Detect which cell encompasses the target text, then output its (x, y) center coordinate. 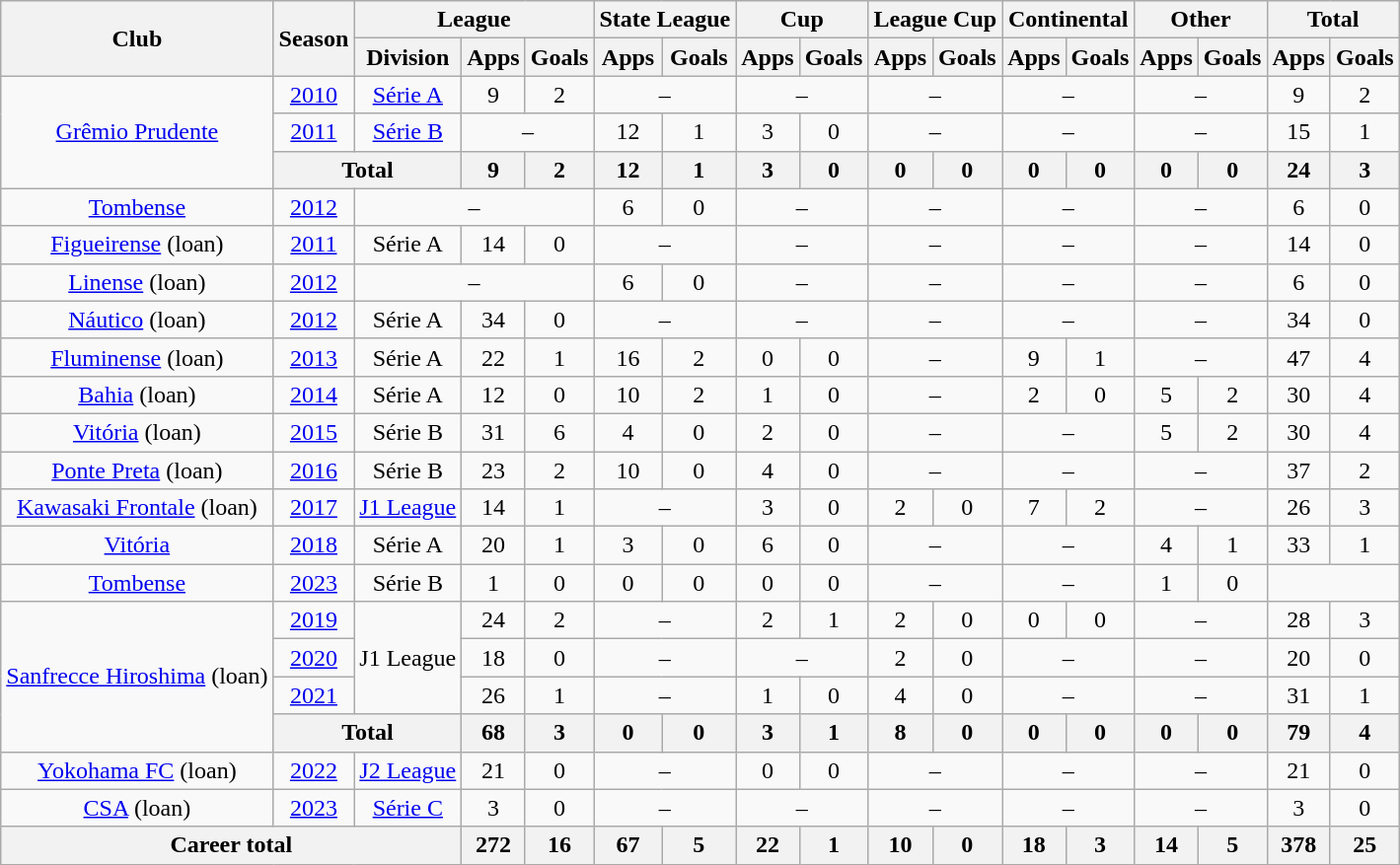
378 (1298, 845)
2013 (314, 357)
2022 (314, 770)
28 (1298, 620)
47 (1298, 357)
Náutico (loan) (137, 320)
Vitória (loan) (137, 432)
Sanfrecce Hiroshima (loan) (137, 677)
Linense (loan) (137, 282)
Fluminense (loan) (137, 357)
2015 (314, 432)
Grêmio Prudente (137, 132)
Cup (802, 20)
2021 (314, 695)
68 (493, 733)
Continental (1068, 20)
Yokohama FC (loan) (137, 770)
2019 (314, 620)
33 (1298, 545)
37 (1298, 470)
Club (137, 38)
15 (1298, 132)
23 (493, 470)
Bahia (loan) (137, 395)
Season (314, 38)
2014 (314, 395)
79 (1298, 733)
272 (493, 845)
2020 (314, 658)
Kawasaki Frontale (loan) (137, 508)
J2 League (408, 770)
2016 (314, 470)
8 (900, 733)
Figueirense (loan) (137, 245)
League Cup (935, 20)
7 (1034, 508)
2017 (314, 508)
Division (408, 57)
2010 (314, 95)
Ponte Preta (loan) (137, 470)
State League (665, 20)
Career total (231, 845)
2018 (314, 545)
25 (1364, 845)
Other (1201, 20)
League (474, 20)
Vitória (137, 545)
CSA (loan) (137, 808)
Série C (408, 808)
67 (627, 845)
